Return the [x, y] coordinate for the center point of the cell that contains the specified text.  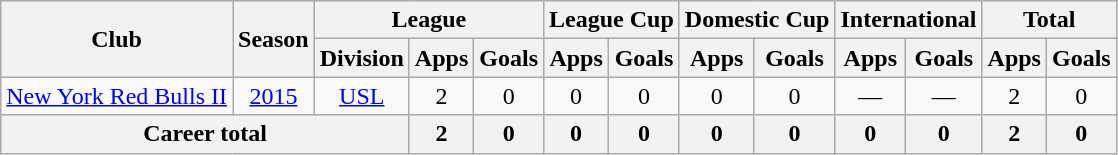
Domestic Cup [757, 20]
Season [273, 39]
2015 [273, 96]
Total [1049, 20]
Career total [206, 134]
League [428, 20]
International [908, 20]
New York Red Bulls II [117, 96]
USL [362, 96]
Division [362, 58]
League Cup [612, 20]
Club [117, 39]
